Capture the cell that displays the provided text and extract its [X, Y] central coordinate. 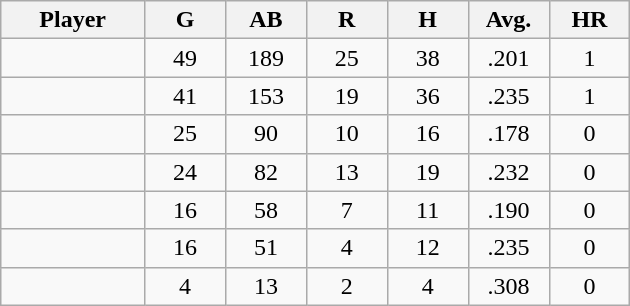
24 [186, 172]
.178 [508, 134]
Player [73, 20]
38 [428, 58]
51 [266, 248]
R [346, 20]
10 [346, 134]
189 [266, 58]
7 [346, 210]
82 [266, 172]
11 [428, 210]
90 [266, 134]
.190 [508, 210]
41 [186, 96]
G [186, 20]
.201 [508, 58]
153 [266, 96]
H [428, 20]
HR [590, 20]
58 [266, 210]
49 [186, 58]
AB [266, 20]
.232 [508, 172]
2 [346, 286]
Avg. [508, 20]
.308 [508, 286]
12 [428, 248]
36 [428, 96]
